Locate the cell with the specified text and output its (X, Y) center coordinate. 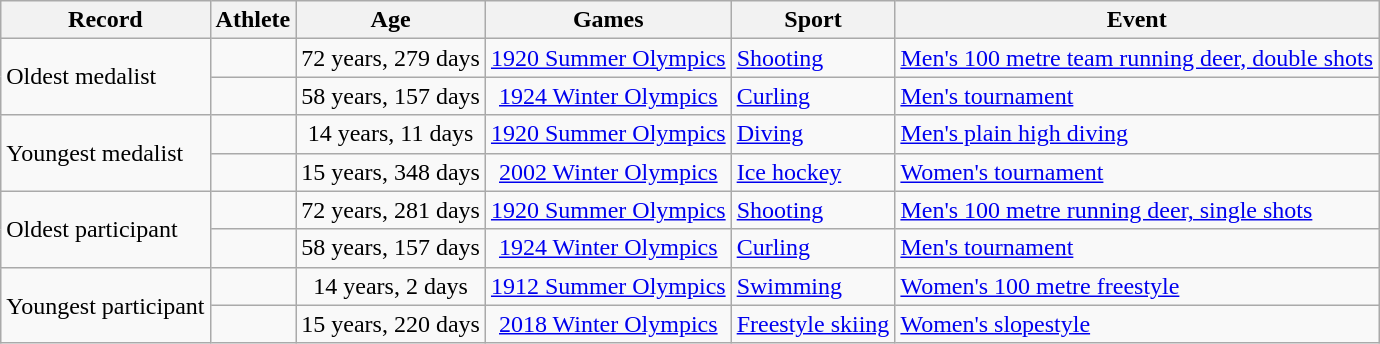
72 years, 281 days (391, 210)
Men's plain high diving (1137, 134)
14 years, 2 days (391, 286)
Women's slopestyle (1137, 324)
Sport (813, 20)
2002 Winter Olympics (608, 172)
Freestyle skiing (813, 324)
Youngest participant (106, 305)
Diving (813, 134)
1912 Summer Olympics (608, 286)
Women's 100 metre freestyle (1137, 286)
Ice hockey (813, 172)
Men's 100 metre team running deer, double shots (1137, 58)
Men's 100 metre running deer, single shots (1137, 210)
15 years, 348 days (391, 172)
2018 Winter Olympics (608, 324)
Oldest participant (106, 229)
Youngest medalist (106, 153)
Athlete (253, 20)
Oldest medalist (106, 77)
Swimming (813, 286)
Women's tournament (1137, 172)
14 years, 11 days (391, 134)
Record (106, 20)
Games (608, 20)
Age (391, 20)
15 years, 220 days (391, 324)
Event (1137, 20)
72 years, 279 days (391, 58)
